Locate the cell with the specified text and output its (x, y) center coordinate. 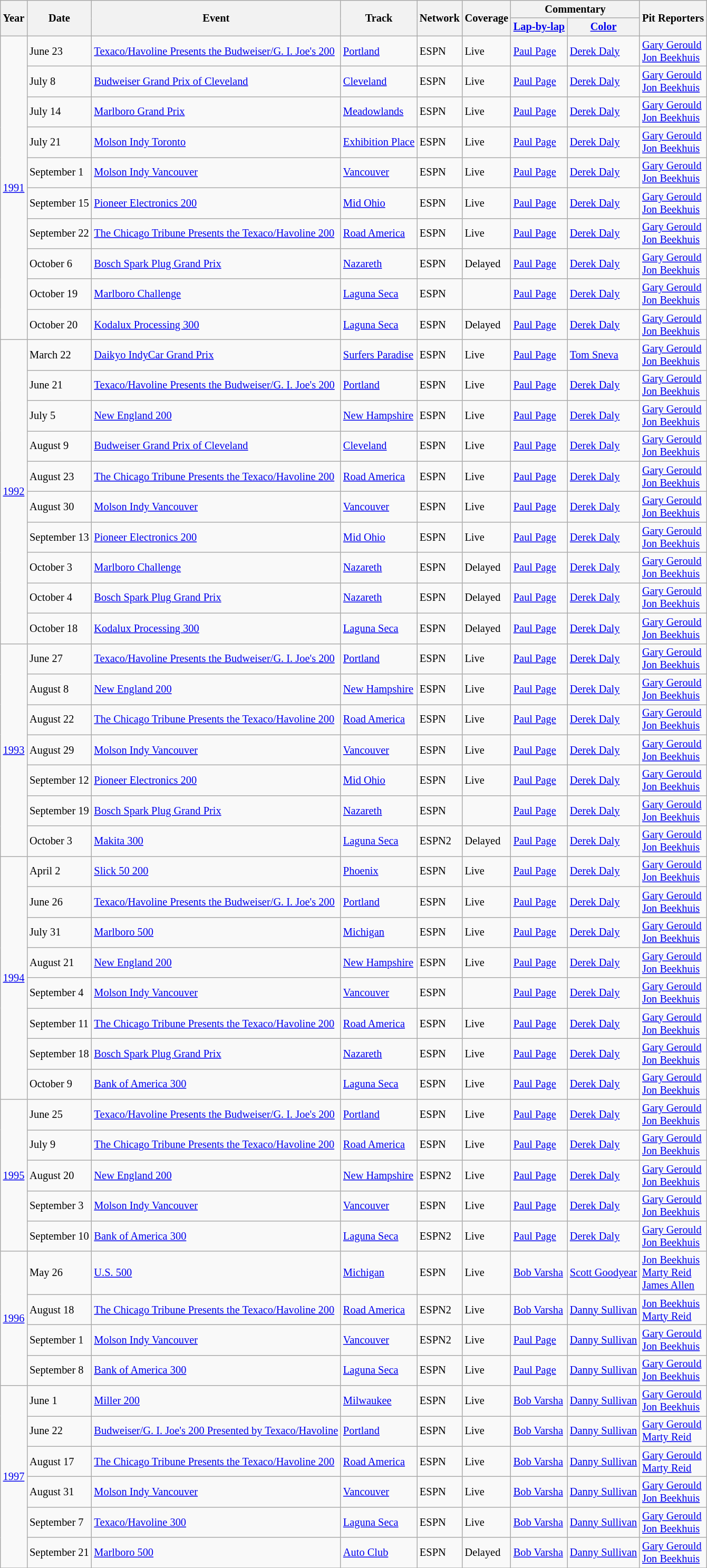
July 5 (59, 416)
August 20 (59, 1175)
June 23 (59, 51)
Jon Beekhuis Marty Reid James Allen (673, 1273)
1992 (14, 491)
September 13 (59, 537)
July 9 (59, 1145)
July 8 (59, 81)
U.S. 500 (216, 1273)
Surfers Paradise (379, 355)
Miller 200 (216, 1401)
September 7 (59, 1522)
Coverage (487, 18)
August 8 (59, 689)
Budweiser/G. I. Joe's 200 Presented by Texaco/Havoline (216, 1431)
October 18 (59, 628)
June 1 (59, 1401)
August 31 (59, 1492)
July 14 (59, 112)
August 23 (59, 476)
Marlboro Grand Prix (216, 112)
August 9 (59, 446)
Event (216, 18)
August 29 (59, 750)
Scott Goodyear (603, 1273)
Daikyo IndyCar Grand Prix (216, 355)
September 3 (59, 1206)
Year (14, 18)
June 26 (59, 902)
Pit Reporters (673, 18)
Tom Sneva (603, 355)
1993 (14, 750)
August 17 (59, 1462)
September 12 (59, 780)
September 10 (59, 1236)
Meadowlands (379, 112)
August 30 (59, 507)
June 21 (59, 385)
1996 (14, 1319)
September 15 (59, 203)
Exhibition Place (379, 142)
June 27 (59, 659)
Track (379, 18)
Auto Club (379, 1553)
Color (603, 27)
Milwaukee (379, 1401)
1994 (14, 977)
October 4 (59, 598)
Jon Beekhuis Marty Reid (673, 1310)
Texaco/Havoline 300 (216, 1522)
September 11 (59, 1024)
July 21 (59, 142)
Commentary (575, 9)
Lap-by-lap (539, 27)
1995 (14, 1175)
October 20 (59, 325)
Phoenix (379, 871)
May 26 (59, 1273)
September 21 (59, 1553)
September 4 (59, 993)
September 19 (59, 811)
Date (59, 18)
March 22 (59, 355)
October 19 (59, 294)
1997 (14, 1477)
September 22 (59, 233)
August 21 (59, 962)
July 31 (59, 932)
October 9 (59, 1084)
Slick 50 200 (216, 871)
Makita 300 (216, 841)
Molson Indy Toronto (216, 142)
April 2 (59, 871)
October 6 (59, 264)
August 18 (59, 1310)
August 22 (59, 719)
Network (440, 18)
June 25 (59, 1115)
June 22 (59, 1431)
1991 (14, 188)
September 18 (59, 1054)
September 8 (59, 1370)
